Search for the cell housing the specified text and yield its (X, Y) center coordinate. 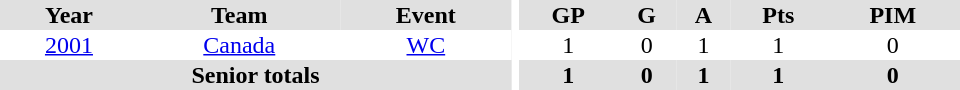
Team (240, 15)
GP (568, 15)
PIM (893, 15)
G (646, 15)
2001 (69, 45)
Senior totals (256, 75)
A (704, 15)
Pts (778, 15)
Year (69, 15)
WC (426, 45)
Event (426, 15)
Canada (240, 45)
